Return the (x, y) coordinate for the center point of the cell that contains the specified text.  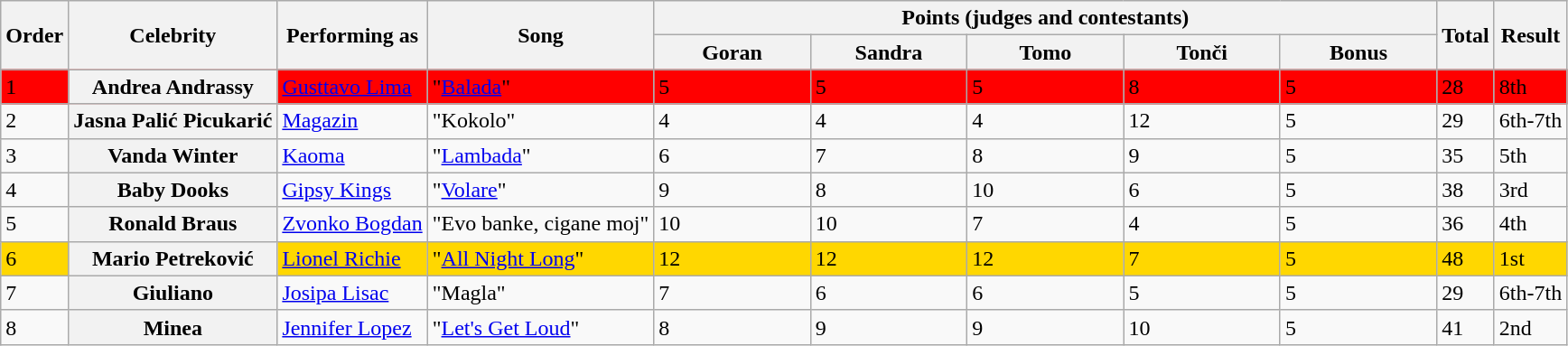
3rd (1530, 190)
Mario Petreković (173, 258)
4th (1530, 224)
Vanda Winter (173, 155)
1 (34, 87)
Goran (732, 52)
Giuliano (173, 293)
"Let's Get Loud" (540, 327)
"Magla" (540, 293)
28 (1466, 87)
Kaoma (352, 155)
Ronald Braus (173, 224)
48 (1466, 258)
Result (1530, 35)
Gusttavo Lima (352, 87)
Zvonko Bogdan (352, 224)
2 (34, 121)
Celebrity (173, 35)
8th (1530, 87)
Minea (173, 327)
Points (judges and contestants) (1046, 18)
Lionel Richie (352, 258)
Gipsy Kings (352, 190)
Total (1466, 35)
"Volare" (540, 190)
"Evo banke, cigane moj" (540, 224)
Sandra (889, 52)
2nd (1530, 327)
"Lambada" (540, 155)
1st (1530, 258)
38 (1466, 190)
Tonči (1201, 52)
Song (540, 35)
5th (1530, 155)
Jasna Palić Picukarić (173, 121)
Bonus (1358, 52)
Jennifer Lopez (352, 327)
Baby Dooks (173, 190)
41 (1466, 327)
"Kokolo" (540, 121)
Magazin (352, 121)
"Balada" (540, 87)
3 (34, 155)
Performing as (352, 35)
Andrea Andrassy (173, 87)
35 (1466, 155)
"All Night Long" (540, 258)
Josipa Lisac (352, 293)
36 (1466, 224)
Tomo (1046, 52)
Order (34, 35)
